Detect which cell encompasses the target text, then output its (X, Y) center coordinate. 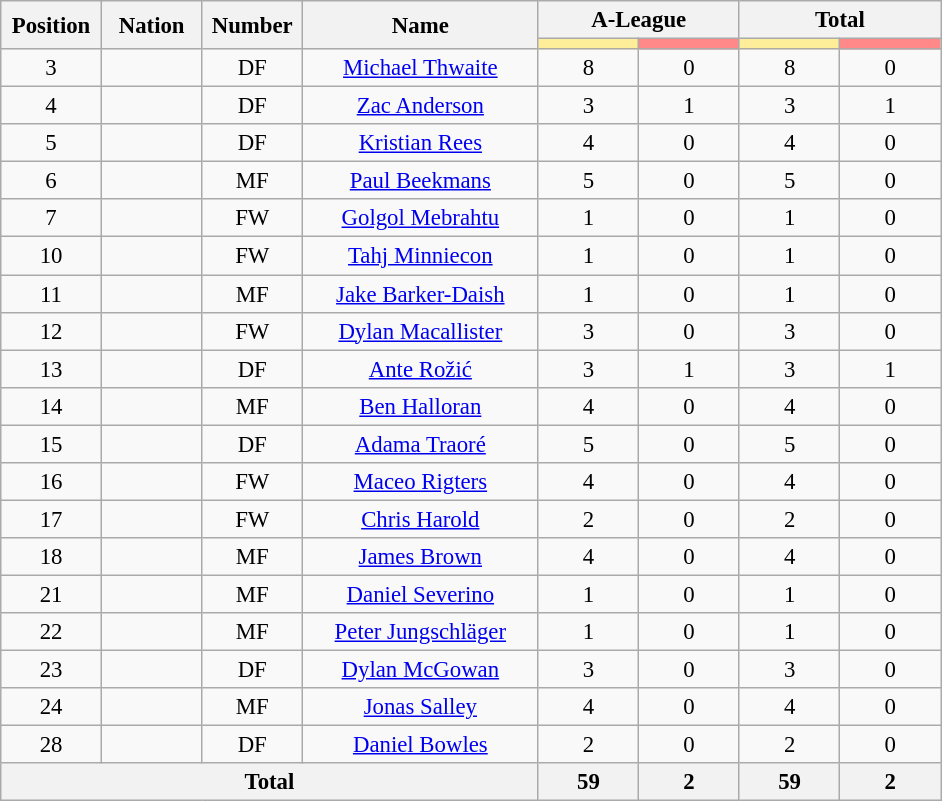
Nation (152, 25)
7 (52, 219)
Tahj Minniecon (421, 256)
Chris Harold (421, 519)
23 (52, 670)
12 (52, 331)
10 (52, 256)
16 (52, 482)
Dylan Macallister (421, 331)
Maceo Rigters (421, 482)
22 (52, 632)
Position (52, 25)
Ben Halloran (421, 406)
Name (421, 25)
Adama Traoré (421, 444)
13 (52, 369)
14 (52, 406)
Zac Anderson (421, 106)
18 (52, 557)
Ante Rožić (421, 369)
Jonas Salley (421, 707)
Golgol Mebrahtu (421, 219)
28 (52, 745)
Daniel Bowles (421, 745)
17 (52, 519)
11 (52, 294)
21 (52, 594)
Number (252, 25)
A-League (638, 20)
James Brown (421, 557)
6 (52, 181)
24 (52, 707)
Daniel Severino (421, 594)
Michael Thwaite (421, 68)
Dylan McGowan (421, 670)
15 (52, 444)
Paul Beekmans (421, 181)
Kristian Rees (421, 143)
Jake Barker-Daish (421, 294)
Peter Jungschläger (421, 632)
